Scan for the cell matching the given text and deliver its (X, Y) coordinate at center. 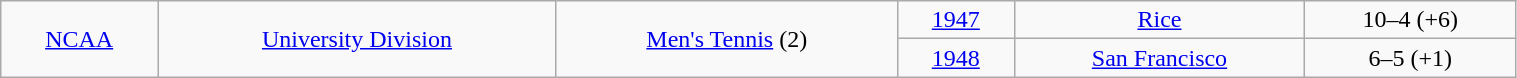
Men's Tennis (2) (726, 39)
San Francisco (1159, 58)
1948 (956, 58)
Rice (1159, 20)
NCAA (80, 39)
6–5 (+1) (1410, 58)
University Division (358, 39)
10–4 (+6) (1410, 20)
1947 (956, 20)
